Identify which cell holds the provided text, then report its (x, y) central coordinate. 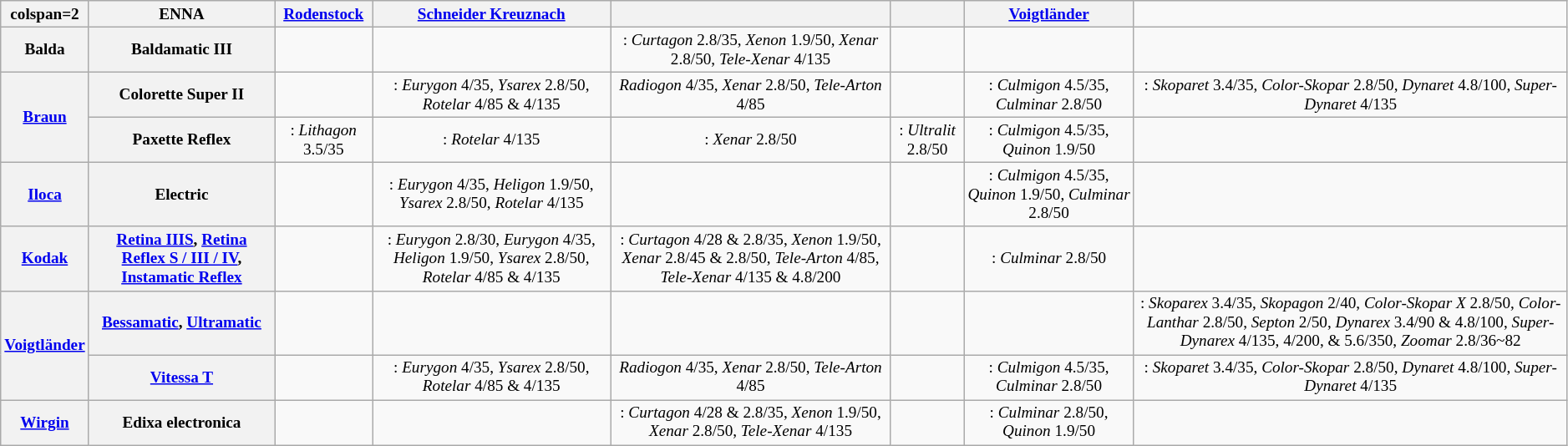
Balda (45, 49)
Iloca (45, 195)
Vitessa T (181, 378)
Bessamatic, Ultramatic (181, 322)
: Curtagon 2.8/35, Xenon 1.9/50, Xenar 2.8/50, Tele-Xenar 4/135 (751, 49)
Schneider Kreuznach (491, 14)
Colorette Super II (181, 94)
: Curtagon 4/28 & 2.8/35, Xenon 1.9/50, Xenar 2.8/50, Tele-Xenar 4/135 (751, 423)
Electric (181, 195)
: Ultralit 2.8/50 (927, 139)
Kodak (45, 259)
Braun (45, 117)
Rodenstock (324, 14)
colspan=2 (45, 14)
Baldamatic III (181, 49)
: Culminar 2.8/50, Quinon 1.9/50 (1049, 423)
Retina IIIS, Retina Reflex S / III / IV, Instamatic Reflex (181, 259)
: Culminar 2.8/50 (1049, 259)
: Curtagon 4/28 & 2.8/35, Xenon 1.9/50, Xenar 2.8/45 & 2.8/50, Tele-Arton 4/85, Tele-Xenar 4/135 & 4.8/200 (751, 259)
Wirgin (45, 423)
: Culmigon 4.5/35, Quinon 1.9/50, Culminar 2.8/50 (1049, 195)
: Eurygon 2.8/30, Eurygon 4/35, Heligon 1.9/50, Ysarex 2.8/50, Rotelar 4/85 & 4/135 (491, 259)
: Lithagon 3.5/35 (324, 139)
Paxette Reflex (181, 139)
Edixa electronica (181, 423)
: Rotelar 4/135 (491, 139)
: Xenar 2.8/50 (751, 139)
: Culmigon 4.5/35, Quinon 1.9/50 (1049, 139)
: Eurygon 4/35, Heligon 1.9/50, Ysarex 2.8/50, Rotelar 4/135 (491, 195)
ENNA (181, 14)
